Locate the cell with the specified text and output its (x, y) center coordinate. 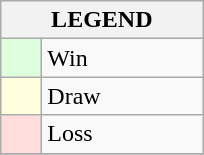
LEGEND (102, 20)
Win (122, 58)
Loss (122, 134)
Draw (122, 96)
